Identify which cell holds the provided text, then report its [X, Y] central coordinate. 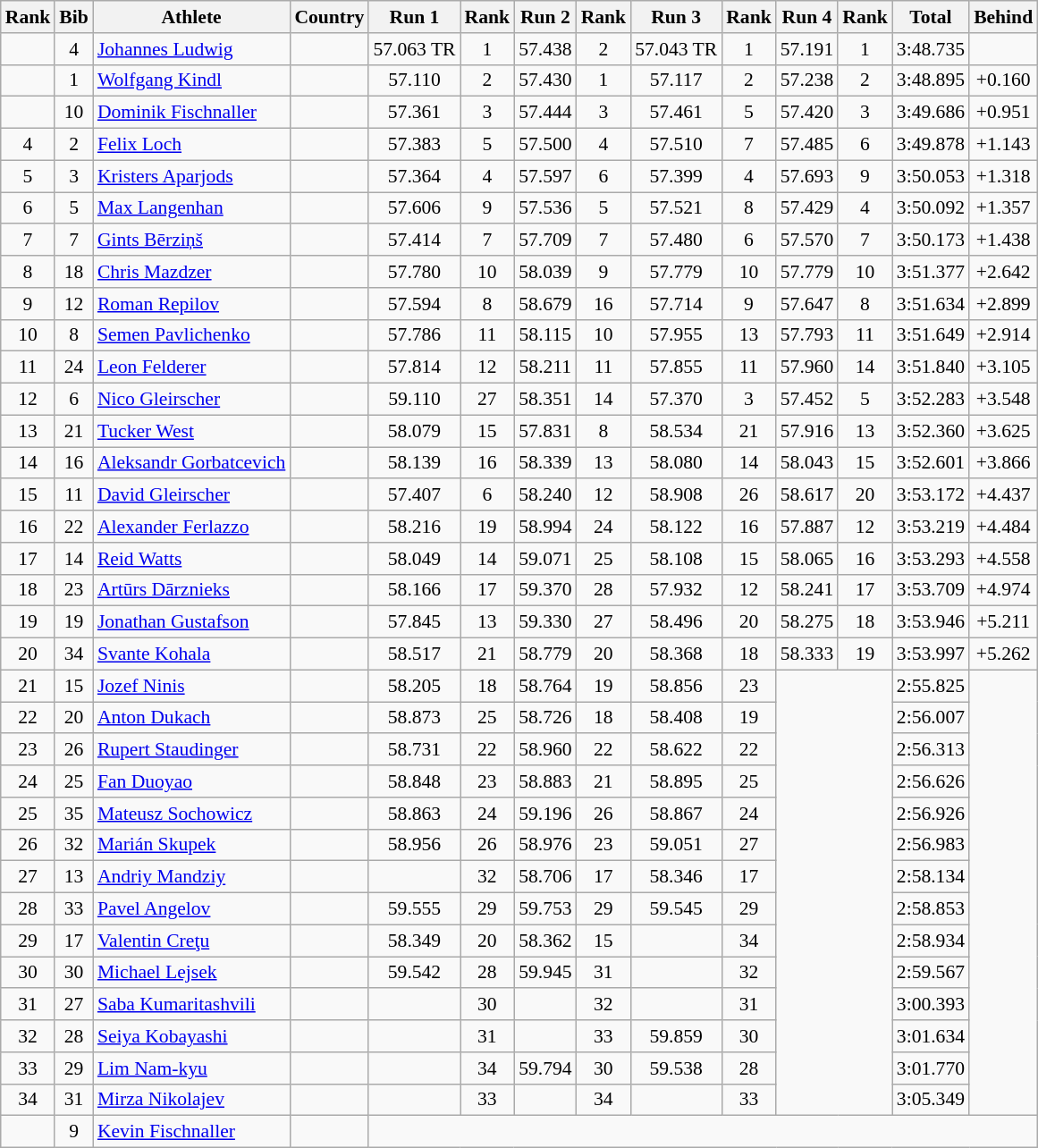
59.794 [545, 1068]
58.346 [676, 877]
57.887 [806, 527]
Semen Pavlichenko [191, 335]
Kevin Fischnaller [191, 1132]
+2.899 [1003, 304]
59.071 [545, 559]
57.916 [806, 431]
57.414 [414, 241]
57.438 [545, 49]
58.873 [414, 718]
57.693 [806, 176]
58.726 [545, 718]
58.848 [414, 781]
58.240 [545, 495]
+1.357 [1003, 208]
Pavel Angelov [191, 909]
Marián Skupek [191, 845]
Anton Dukach [191, 718]
+3.625 [1003, 431]
+4.484 [1003, 527]
57.117 [676, 80]
58.706 [545, 877]
59.196 [545, 814]
+3.105 [1003, 367]
Fan Duoyao [191, 781]
57.780 [414, 272]
3:53.997 [931, 654]
3:51.377 [931, 272]
58.622 [676, 750]
57.383 [414, 145]
+5.262 [1003, 654]
57.536 [545, 208]
58.039 [545, 272]
Dominik Fischnaller [191, 113]
58.617 [806, 495]
57.407 [414, 495]
35 [73, 814]
Roman Repilov [191, 304]
59.859 [676, 1036]
57.793 [806, 335]
3:50.092 [931, 208]
Gints Bērziņš [191, 241]
Felix Loch [191, 145]
Reid Watts [191, 559]
57.444 [545, 113]
57.043 TR [676, 49]
59.330 [545, 622]
58.205 [414, 686]
57.110 [414, 80]
+5.211 [1003, 622]
3:52.601 [931, 463]
3:51.634 [931, 304]
Run 4 [806, 17]
58.139 [414, 463]
57.361 [414, 113]
58.049 [414, 559]
58.867 [676, 814]
2:56.313 [931, 750]
3:53.293 [931, 559]
2:56.007 [931, 718]
57.399 [676, 176]
Artūrs Dārznieks [191, 590]
57.485 [806, 145]
Tucker West [191, 431]
Jozef Ninis [191, 686]
57.480 [676, 241]
58.122 [676, 527]
58.994 [545, 527]
57.647 [806, 304]
3:50.173 [931, 241]
Saba Kumaritashvili [191, 1005]
58.976 [545, 845]
58.349 [414, 941]
Alexander Ferlazzo [191, 527]
2:58.853 [931, 909]
57.714 [676, 304]
David Gleirscher [191, 495]
+1.438 [1003, 241]
58.779 [545, 654]
3:52.283 [931, 400]
Jonathan Gustafson [191, 622]
2:56.626 [931, 781]
58.679 [545, 304]
57.855 [676, 367]
57.831 [545, 431]
3:01.770 [931, 1068]
Athlete [191, 17]
+2.642 [1003, 272]
Johannes Ludwig [191, 49]
3:51.840 [931, 367]
Run 2 [545, 17]
2:58.134 [931, 877]
Rupert Staudinger [191, 750]
Aleksandr Gorbatcevich [191, 463]
58.333 [806, 654]
58.351 [545, 400]
Wolfgang Kindl [191, 80]
58.408 [676, 718]
Mateusz Sochowicz [191, 814]
Behind [1003, 17]
+4.974 [1003, 590]
+0.951 [1003, 113]
+3.866 [1003, 463]
59.538 [676, 1068]
Leon Felderer [191, 367]
57.845 [414, 622]
58.856 [676, 686]
59.542 [414, 973]
58.065 [806, 559]
59.110 [414, 400]
59.555 [414, 909]
57.063 TR [414, 49]
Chris Mazdzer [191, 272]
59.051 [676, 845]
58.517 [414, 654]
Run 1 [414, 17]
57.955 [676, 335]
3:51.649 [931, 335]
Total [931, 17]
57.500 [545, 145]
Michael Lejsek [191, 973]
57.570 [806, 241]
Max Langenhan [191, 208]
+3.548 [1003, 400]
Svante Kohala [191, 654]
58.115 [545, 335]
57.370 [676, 400]
59.753 [545, 909]
58.895 [676, 781]
58.362 [545, 941]
2:55.825 [931, 686]
58.908 [676, 495]
2:59.567 [931, 973]
58.883 [545, 781]
3:01.634 [931, 1036]
57.932 [676, 590]
58.764 [545, 686]
58.108 [676, 559]
2:58.934 [931, 941]
3:53.219 [931, 527]
58.534 [676, 431]
57.814 [414, 367]
3:00.393 [931, 1005]
59.945 [545, 973]
3:05.349 [931, 1100]
Seiya Kobayashi [191, 1036]
3:52.360 [931, 431]
57.709 [545, 241]
57.430 [545, 80]
Mirza Nikolajev [191, 1100]
57.786 [414, 335]
58.496 [676, 622]
58.275 [806, 622]
3:50.053 [931, 176]
3:53.709 [931, 590]
+1.318 [1003, 176]
58.863 [414, 814]
58.731 [414, 750]
57.429 [806, 208]
+1.143 [1003, 145]
+0.160 [1003, 80]
59.370 [545, 590]
57.510 [676, 145]
57.521 [676, 208]
58.339 [545, 463]
2:56.926 [931, 814]
+4.558 [1003, 559]
57.597 [545, 176]
+2.914 [1003, 335]
Andriy Mandziy [191, 877]
59.545 [676, 909]
57.452 [806, 400]
2:56.983 [931, 845]
58.080 [676, 463]
Country [329, 17]
58.079 [414, 431]
58.956 [414, 845]
3:48.735 [931, 49]
Run 3 [676, 17]
57.960 [806, 367]
57.364 [414, 176]
Valentin Creţu [191, 941]
58.166 [414, 590]
3:49.686 [931, 113]
3:53.946 [931, 622]
58.960 [545, 750]
Nico Gleirscher [191, 400]
57.594 [414, 304]
58.043 [806, 463]
57.461 [676, 113]
57.191 [806, 49]
57.606 [414, 208]
58.368 [676, 654]
3:48.895 [931, 80]
57.420 [806, 113]
58.211 [545, 367]
58.241 [806, 590]
Bib [73, 17]
Lim Nam-kyu [191, 1068]
+4.437 [1003, 495]
3:49.878 [931, 145]
Kristers Aparjods [191, 176]
58.216 [414, 527]
3:53.172 [931, 495]
57.238 [806, 80]
